Determine the (X, Y) coordinate at the center of the cell enclosing the given text.  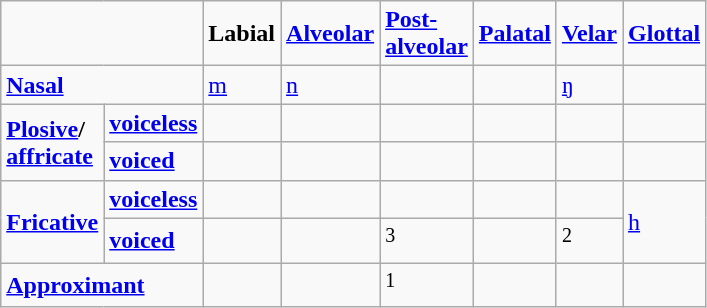
3 (427, 240)
Approximant (102, 286)
Nasal (102, 85)
h (664, 222)
n (330, 85)
ŋ (589, 85)
Glottal (664, 34)
2 (589, 240)
Alveolar (330, 34)
Palatal (514, 34)
Labial (242, 34)
1 (427, 286)
Velar (589, 34)
m (242, 85)
Post-alveolar (427, 34)
Fricative (52, 222)
Plosive/affricate (52, 142)
